Pinpoint the cell where the given text exists, returning its [X, Y] midpoint coordinate. 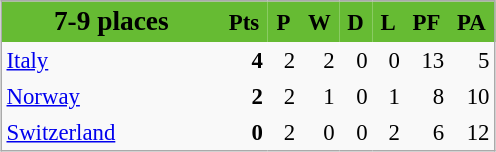
PA [472, 22]
D [356, 22]
Switzerland [110, 132]
Pts [244, 22]
4 [244, 60]
W [320, 22]
PF [426, 22]
5 [472, 60]
8 [426, 96]
10 [472, 96]
7-9 places [110, 22]
12 [472, 132]
6 [426, 132]
13 [426, 60]
Italy [110, 60]
P [283, 22]
Norway [110, 96]
L [388, 22]
